Extract the (X, Y) coordinate from the center of the cell holding the provided text.  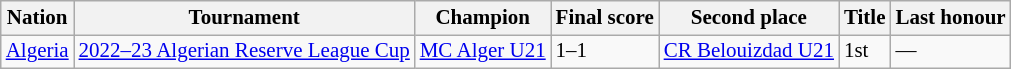
2022–23 Algerian Reserve League Cup (244, 52)
Algeria (38, 52)
— (950, 52)
Title (865, 18)
Tournament (244, 18)
Nation (38, 18)
1st (865, 52)
Second place (749, 18)
Champion (483, 18)
MC Alger U21 (483, 52)
Final score (605, 18)
CR Belouizdad U21 (749, 52)
Last honour (950, 18)
1–1 (605, 52)
